Locate the cell with the specified text and output its (x, y) center coordinate. 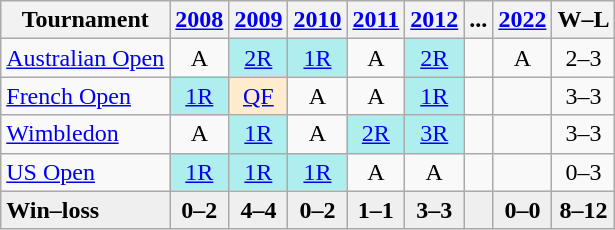
2010 (318, 20)
1–1 (376, 210)
3R (434, 134)
US Open (86, 172)
W–L (584, 20)
... (478, 20)
Win–loss (86, 210)
2009 (258, 20)
French Open (86, 96)
2022 (522, 20)
Tournament (86, 20)
8–12 (584, 210)
QF (258, 96)
2–3 (584, 58)
Australian Open (86, 58)
2011 (376, 20)
Wimbledon (86, 134)
2008 (200, 20)
2012 (434, 20)
0–3 (584, 172)
0–0 (522, 210)
4–4 (258, 210)
